For the text-containing cell, return its midpoint in [x, y] coordinate format. 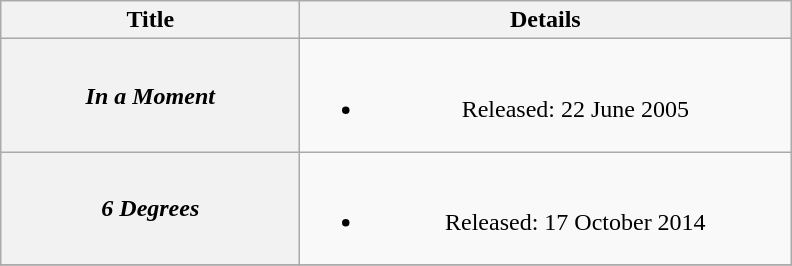
6 Degrees [150, 208]
In a Moment [150, 96]
Released: 22 June 2005 [546, 96]
Title [150, 20]
Released: 17 October 2014 [546, 208]
Details [546, 20]
